Scan for the cell matching the given text and deliver its [X, Y] coordinate at center. 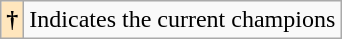
† [12, 20]
Indicates the current champions [182, 20]
